Find where the given text appears and provide that cell's center as [X, Y] coordinate. 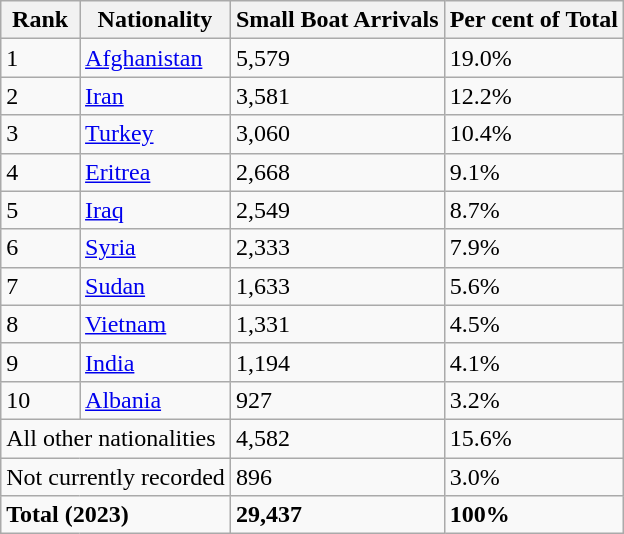
India [156, 362]
Albania [156, 400]
Iraq [156, 210]
4 [40, 172]
5.6% [534, 286]
10.4% [534, 134]
Small Boat Arrivals [337, 20]
3 [40, 134]
8.7% [534, 210]
Syria [156, 248]
7 [40, 286]
12.2% [534, 96]
2 [40, 96]
Turkey [156, 134]
Not currently recorded [116, 477]
5,579 [337, 58]
Per cent of Total [534, 20]
Rank [40, 20]
6 [40, 248]
3.2% [534, 400]
3,060 [337, 134]
Nationality [156, 20]
7.9% [534, 248]
Total (2023) [116, 515]
Iran [156, 96]
10 [40, 400]
2,333 [337, 248]
1 [40, 58]
3.0% [534, 477]
2,668 [337, 172]
Afghanistan [156, 58]
Vietnam [156, 324]
1,633 [337, 286]
2,549 [337, 210]
1,331 [337, 324]
15.6% [534, 438]
927 [337, 400]
9.1% [534, 172]
Eritrea [156, 172]
3,581 [337, 96]
Sudan [156, 286]
4,582 [337, 438]
19.0% [534, 58]
1,194 [337, 362]
5 [40, 210]
All other nationalities [116, 438]
896 [337, 477]
29,437 [337, 515]
4.5% [534, 324]
8 [40, 324]
100% [534, 515]
4.1% [534, 362]
9 [40, 362]
